Output the [x, y] coordinate of the center of the cell containing the given text.  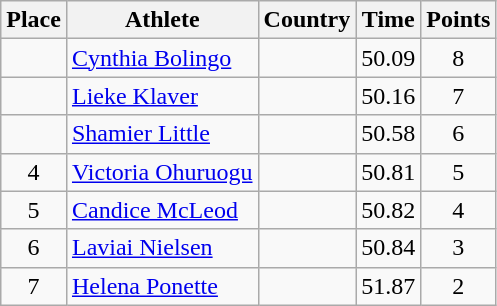
Place [34, 20]
Laviai Nielsen [162, 248]
Lieke Klaver [162, 96]
Points [458, 20]
Cynthia Bolingo [162, 58]
Candice McLeod [162, 210]
50.84 [388, 248]
Victoria Ohuruogu [162, 172]
Country [307, 20]
3 [458, 248]
2 [458, 286]
50.81 [388, 172]
Time [388, 20]
Shamier Little [162, 134]
51.87 [388, 286]
50.58 [388, 134]
50.82 [388, 210]
50.16 [388, 96]
Athlete [162, 20]
8 [458, 58]
Helena Ponette [162, 286]
50.09 [388, 58]
